Identify which cell holds the provided text, then report its (x, y) central coordinate. 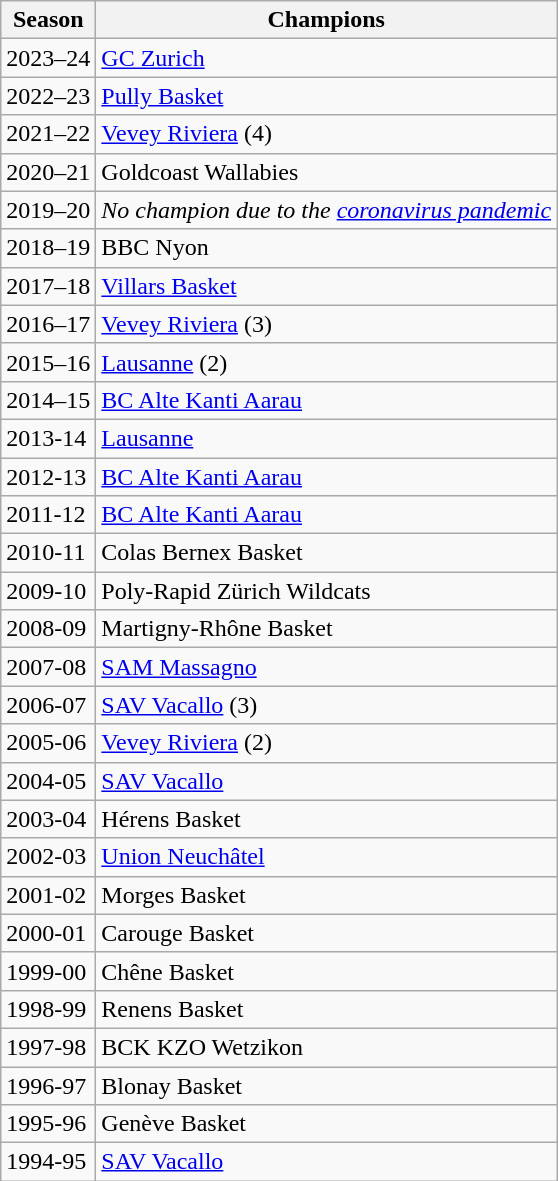
1996-97 (48, 1085)
2021–22 (48, 134)
No champion due to the coronavirus pandemic (326, 210)
2009-10 (48, 591)
Pully Basket (326, 96)
2010-11 (48, 553)
Poly-Rapid Zürich Wildcats (326, 591)
2016–17 (48, 324)
2005-06 (48, 743)
2001-02 (48, 895)
2019–20 (48, 210)
Goldcoast Wallabies (326, 172)
BCK KZO Wetzikon (326, 1047)
GC Zurich (326, 58)
2013-14 (48, 438)
2004-05 (48, 781)
Martigny-Rhône Basket (326, 629)
2015–16 (48, 362)
2002-03 (48, 857)
2020–21 (48, 172)
Morges Basket (326, 895)
2007-08 (48, 667)
SAV Vacallo (3) (326, 705)
1995-96 (48, 1124)
2014–15 (48, 400)
Carouge Basket (326, 933)
Union Neuchâtel (326, 857)
Hérens Basket (326, 819)
2008-09 (48, 629)
Champions (326, 20)
1998-99 (48, 1009)
Vevey Riviera (3) (326, 324)
2012-13 (48, 477)
2000-01 (48, 933)
Vevey Riviera (4) (326, 134)
Lausanne (326, 438)
Vevey Riviera (2) (326, 743)
2017–18 (48, 286)
2006-07 (48, 705)
Renens Basket (326, 1009)
Chêne Basket (326, 971)
1999-00 (48, 971)
2018–19 (48, 248)
Genève Basket (326, 1124)
1994-95 (48, 1162)
BBC Nyon (326, 248)
Villars Basket (326, 286)
2022–23 (48, 96)
Lausanne (2) (326, 362)
2023–24 (48, 58)
Blonay Basket (326, 1085)
Colas Bernex Basket (326, 553)
2011-12 (48, 515)
1997-98 (48, 1047)
SAM Massagno (326, 667)
2003-04 (48, 819)
Season (48, 20)
